Find where the given text appears and provide that cell's center as (x, y) coordinate. 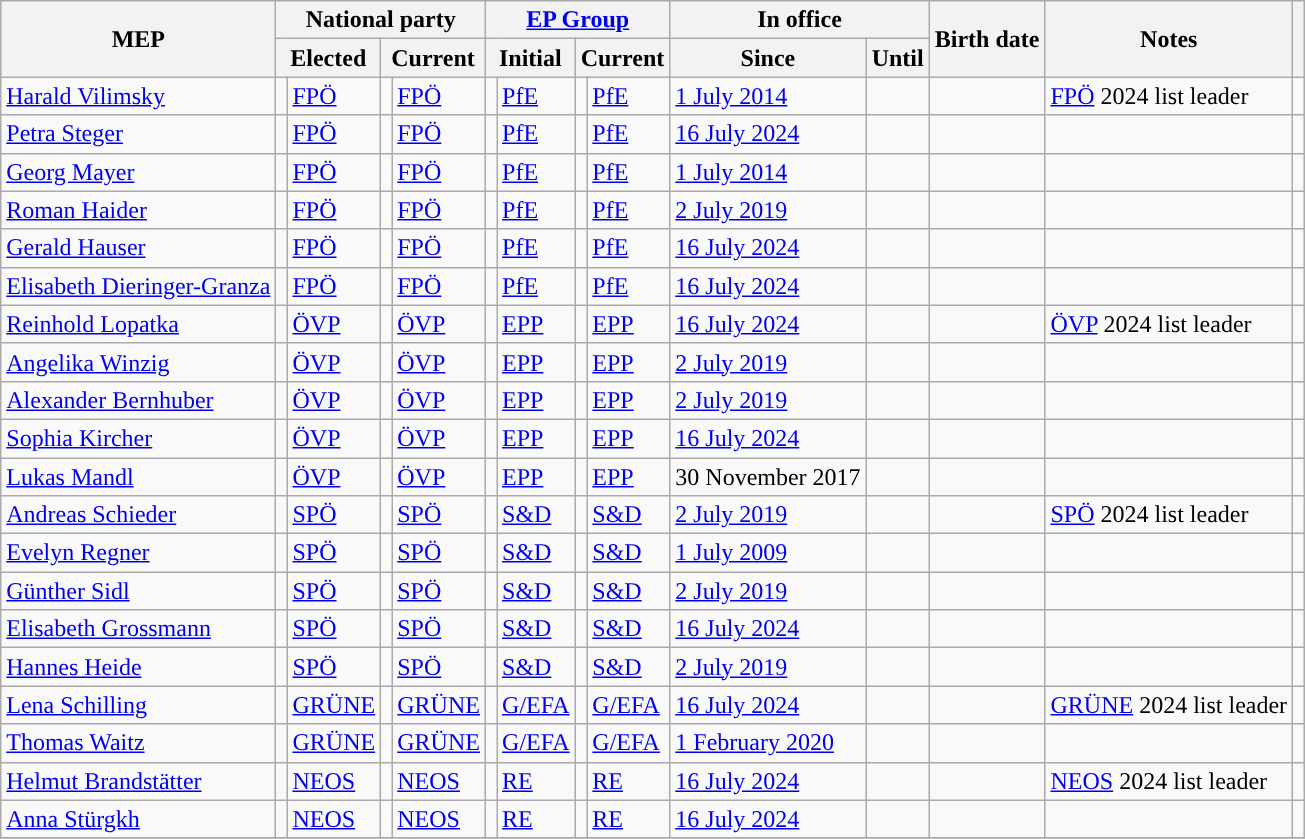
Georg Mayer (138, 172)
Thomas Waitz (138, 743)
Petra Steger (138, 134)
1 July 2009 (768, 553)
Hannes Heide (138, 667)
ÖVP 2024 list leader (1169, 324)
FPÖ 2024 list leader (1169, 96)
Sophia Kircher (138, 438)
Alexander Bernhuber (138, 400)
Gerald Hauser (138, 248)
Birth date (987, 39)
Lukas Mandl (138, 477)
Andreas Schieder (138, 515)
1 February 2020 (768, 743)
GRÜNE 2024 list leader (1169, 705)
MEP (138, 39)
Lena Schilling (138, 705)
Angelika Winzig (138, 362)
Elisabeth Dieringer-Granza (138, 286)
Since (768, 58)
Evelyn Regner (138, 553)
Reinhold Lopatka (138, 324)
Elected (328, 58)
In office (800, 20)
Initial (530, 58)
Elisabeth Grossmann (138, 629)
Harald Vilimsky (138, 96)
Notes (1169, 39)
Günther Sidl (138, 591)
National party (381, 20)
SPÖ 2024 list leader (1169, 515)
Anna Stürgkh (138, 819)
Helmut Brandstätter (138, 781)
EP Group (577, 20)
Roman Haider (138, 210)
Until (898, 58)
30 November 2017 (768, 477)
NEOS 2024 list leader (1169, 781)
